Return (x, y) of the center of cell containing provided text 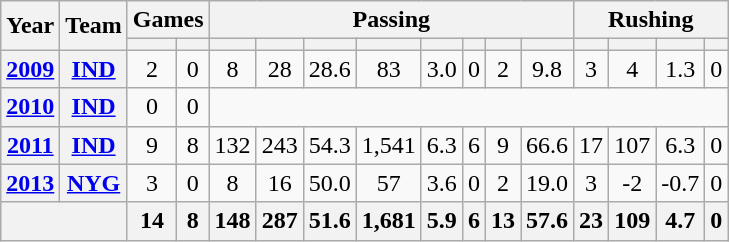
243 (280, 145)
4.7 (680, 221)
287 (280, 221)
54.3 (330, 145)
-0.7 (680, 183)
14 (152, 221)
4 (632, 69)
51.6 (330, 221)
-2 (632, 183)
109 (632, 221)
28 (280, 69)
66.6 (546, 145)
Team (94, 26)
19.0 (546, 183)
3.0 (442, 69)
132 (232, 145)
Games (168, 20)
1,681 (388, 221)
23 (592, 221)
1,541 (388, 145)
9.8 (546, 69)
2011 (30, 145)
2009 (30, 69)
148 (232, 221)
2013 (30, 183)
Rushing (651, 20)
107 (632, 145)
50.0 (330, 183)
Year (30, 26)
28.6 (330, 69)
Passing (391, 20)
3.6 (442, 183)
83 (388, 69)
NYG (94, 183)
57 (388, 183)
2010 (30, 107)
57.6 (546, 221)
16 (280, 183)
13 (502, 221)
5.9 (442, 221)
1.3 (680, 69)
17 (592, 145)
